From the cell containing the given text, extract its center point as [x, y] coordinate. 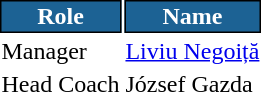
Role [60, 16]
Name [192, 16]
Manager [60, 51]
Liviu Negoiță [192, 51]
